Identify which cell holds the provided text, then report its (X, Y) central coordinate. 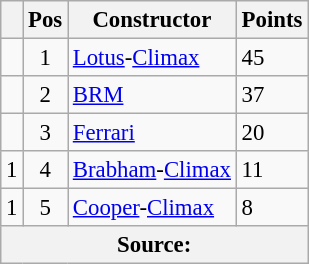
Ferrari (152, 133)
Brabham-Climax (152, 170)
Points (272, 20)
4 (46, 170)
Constructor (152, 20)
5 (46, 208)
45 (272, 58)
Pos (46, 20)
2 (46, 95)
3 (46, 133)
Lotus-Climax (152, 58)
8 (272, 208)
Source: (154, 245)
BRM (152, 95)
Cooper-Climax (152, 208)
37 (272, 95)
11 (272, 170)
20 (272, 133)
